Output the (x, y) coordinate of the center of the cell containing the given text.  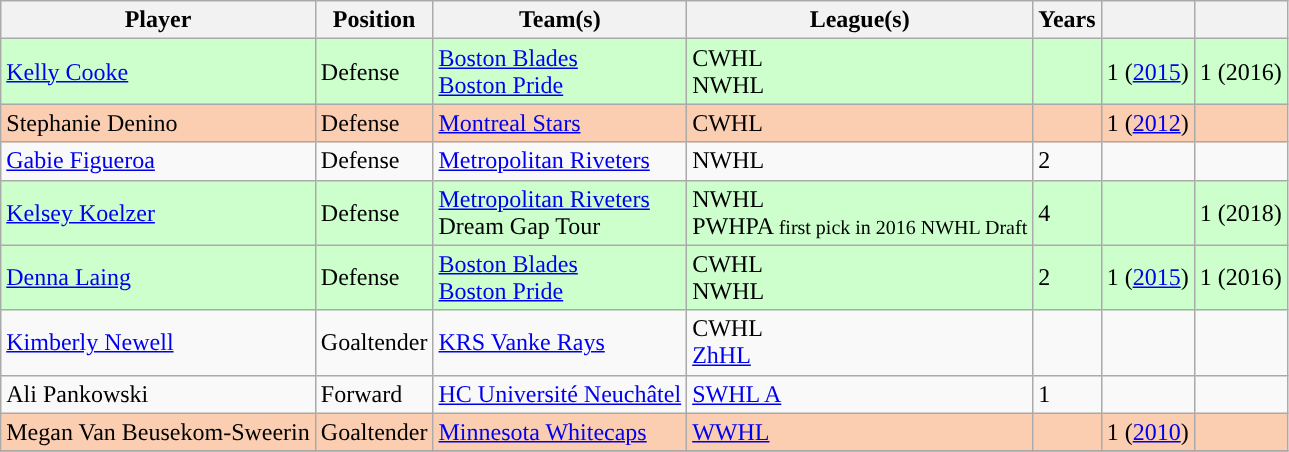
Montreal Stars (560, 123)
Gabie Figueroa (158, 161)
Denna Laing (158, 278)
Forward (374, 394)
CWHL (860, 123)
Minnesota Whitecaps (560, 432)
CWHLZhHL (860, 342)
SWHL A (860, 394)
WWHL (860, 432)
1 (2010) (1148, 432)
Metropolitan Riveters (560, 161)
Metropolitan RivetersDream Gap Tour (560, 212)
1 (1067, 394)
League(s) (860, 20)
1 (2012) (1148, 123)
Kelsey Koelzer (158, 212)
Ali Pankowski (158, 394)
Player (158, 20)
1 (2018) (1240, 212)
KRS Vanke Rays (560, 342)
NWHL (860, 161)
4 (1067, 212)
Position (374, 20)
Megan Van Beusekom-Sweerin (158, 432)
Team(s) (560, 20)
HC Université Neuchâtel (560, 394)
Kimberly Newell (158, 342)
Years (1067, 20)
Kelly Cooke (158, 72)
Stephanie Denino (158, 123)
NWHLPWHPA first pick in 2016 NWHL Draft (860, 212)
